Search for the cell housing the specified text and yield its [x, y] center coordinate. 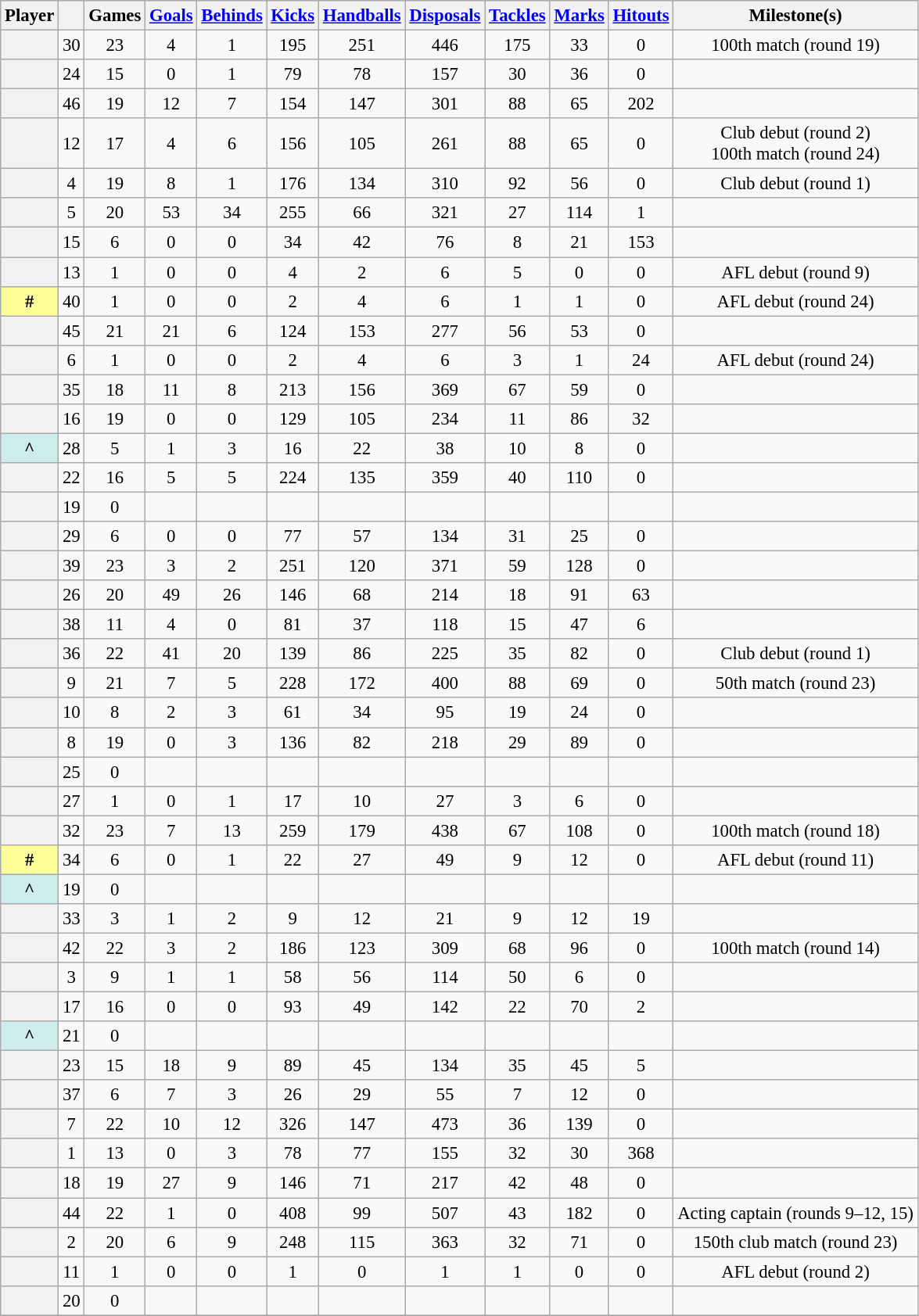
AFL debut (round 11) [795, 860]
175 [518, 45]
96 [579, 948]
155 [445, 1153]
142 [445, 1007]
118 [445, 625]
123 [361, 948]
92 [518, 184]
63 [641, 595]
248 [293, 1242]
135 [361, 478]
301 [445, 104]
28 [72, 448]
47 [579, 625]
Behinds [232, 16]
46 [72, 104]
438 [445, 830]
172 [361, 683]
Kicks [293, 16]
136 [293, 742]
Marks [579, 16]
234 [445, 419]
50 [518, 977]
473 [445, 1124]
76 [445, 242]
507 [445, 1213]
213 [293, 389]
363 [445, 1242]
57 [361, 536]
93 [293, 1007]
100th match (round 14) [795, 948]
91 [579, 595]
Disposals [445, 16]
95 [445, 713]
261 [445, 144]
Goals [171, 16]
321 [445, 213]
446 [445, 45]
277 [445, 331]
310 [445, 184]
69 [579, 683]
124 [293, 331]
408 [293, 1213]
41 [171, 654]
39 [72, 566]
108 [579, 830]
79 [293, 74]
157 [445, 74]
43 [518, 1213]
214 [445, 595]
259 [293, 830]
AFL debut (round 9) [795, 272]
218 [445, 742]
128 [579, 566]
195 [293, 45]
66 [361, 213]
368 [641, 1153]
70 [579, 1007]
326 [293, 1124]
31 [518, 536]
182 [579, 1213]
359 [445, 478]
176 [293, 184]
228 [293, 683]
309 [445, 948]
154 [293, 104]
371 [445, 566]
100th match (round 19) [795, 45]
55 [445, 1095]
Acting captain (rounds 9–12, 15) [795, 1213]
50th match (round 23) [795, 683]
400 [445, 683]
224 [293, 478]
225 [445, 654]
120 [361, 566]
58 [293, 977]
100th match (round 18) [795, 830]
202 [641, 104]
44 [72, 1213]
Player [30, 16]
129 [293, 419]
110 [579, 478]
Games [115, 16]
115 [361, 1242]
150th club match (round 23) [795, 1242]
Handballs [361, 16]
179 [361, 830]
81 [293, 625]
Milestone(s) [795, 16]
61 [293, 713]
Club debut (round 2)100th match (round 24) [795, 144]
369 [445, 389]
AFL debut (round 2) [795, 1271]
Tackles [518, 16]
186 [293, 948]
99 [361, 1213]
48 [579, 1183]
217 [445, 1183]
Hitouts [641, 16]
255 [293, 213]
